Return the (x, y) coordinate for the center point of the cell that contains the specified text.  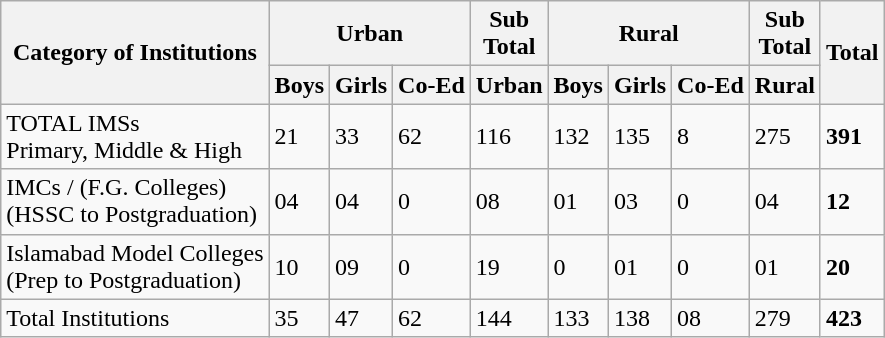
33 (362, 136)
12 (852, 202)
Total Institutions (135, 318)
19 (509, 266)
20 (852, 266)
275 (784, 136)
47 (362, 318)
391 (852, 136)
116 (509, 136)
09 (362, 266)
8 (711, 136)
03 (640, 202)
IMCs / (F.G. Colleges)(HSSC to Postgraduation) (135, 202)
132 (578, 136)
10 (299, 266)
133 (578, 318)
135 (640, 136)
144 (509, 318)
Category of Institutions (135, 52)
TOTAL IMSsPrimary, Middle & High (135, 136)
Total (852, 52)
35 (299, 318)
Islamabad Model Colleges(Prep to Postgraduation) (135, 266)
423 (852, 318)
279 (784, 318)
138 (640, 318)
21 (299, 136)
